Provide the (x, y) coordinate of the cell's center where the given text is located.  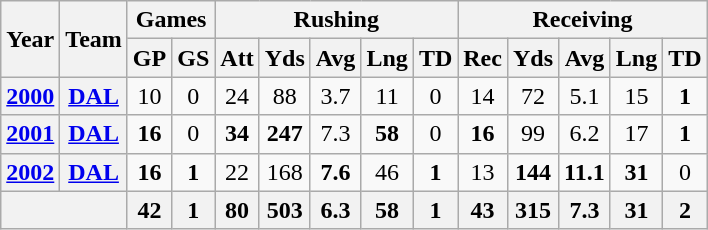
168 (284, 172)
Team (94, 39)
Year (30, 39)
Rec (483, 58)
247 (284, 134)
11.1 (585, 172)
2001 (30, 134)
7.6 (336, 172)
11 (387, 96)
13 (483, 172)
42 (149, 210)
Receiving (582, 20)
GS (194, 58)
10 (149, 96)
34 (237, 134)
15 (636, 96)
22 (237, 172)
Att (237, 58)
5.1 (585, 96)
Rushing (336, 20)
80 (237, 210)
2000 (30, 96)
24 (237, 96)
17 (636, 134)
2002 (30, 172)
46 (387, 172)
503 (284, 210)
Games (170, 20)
6.2 (585, 134)
72 (532, 96)
144 (532, 172)
99 (532, 134)
43 (483, 210)
14 (483, 96)
6.3 (336, 210)
315 (532, 210)
3.7 (336, 96)
GP (149, 58)
88 (284, 96)
2 (685, 210)
